Capture the cell that displays the provided text and extract its [X, Y] central coordinate. 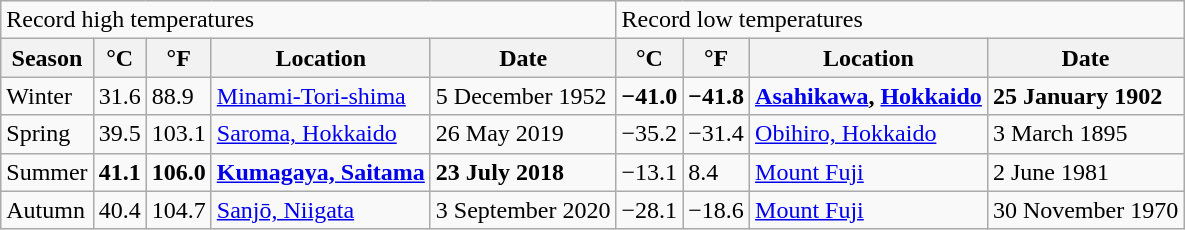
30 November 1970 [1085, 210]
−13.1 [650, 172]
−35.2 [650, 134]
40.4 [120, 210]
103.1 [178, 134]
−18.6 [716, 210]
3 September 2020 [523, 210]
39.5 [120, 134]
−41.8 [716, 96]
Season [47, 58]
25 January 1902 [1085, 96]
Saroma, Hokkaido [320, 134]
26 May 2019 [523, 134]
−41.0 [650, 96]
Minami-Tori-shima [320, 96]
Kumagaya, Saitama [320, 172]
31.6 [120, 96]
23 July 2018 [523, 172]
Summer [47, 172]
Sanjō, Niigata [320, 210]
Autumn [47, 210]
104.7 [178, 210]
2 June 1981 [1085, 172]
Winter [47, 96]
Record high temperatures [308, 20]
41.1 [120, 172]
5 December 1952 [523, 96]
Record low temperatures [900, 20]
Obihiro, Hokkaido [869, 134]
−28.1 [650, 210]
106.0 [178, 172]
Asahikawa, Hokkaido [869, 96]
88.9 [178, 96]
Spring [47, 134]
8.4 [716, 172]
3 March 1895 [1085, 134]
−31.4 [716, 134]
